From the cell containing the given text, extract its center point as [x, y] coordinate. 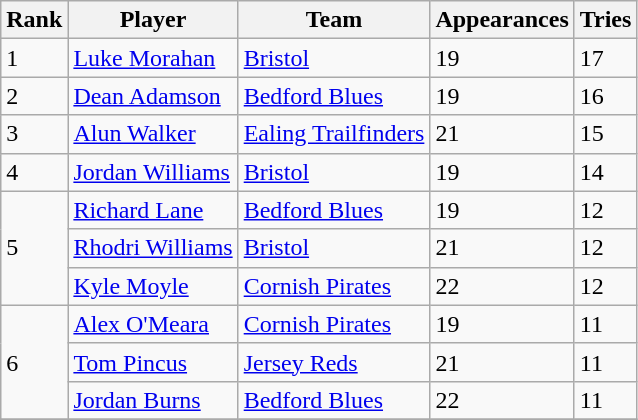
Tries [606, 20]
15 [606, 134]
Alex O'Meara [153, 324]
Richard Lane [153, 210]
4 [34, 172]
2 [34, 96]
3 [34, 134]
17 [606, 58]
Tom Pincus [153, 362]
Dean Adamson [153, 96]
14 [606, 172]
Jersey Reds [334, 362]
5 [34, 248]
Jordan Burns [153, 400]
Ealing Trailfinders [334, 134]
Luke Morahan [153, 58]
Jordan Williams [153, 172]
Rank [34, 20]
Kyle Moyle [153, 286]
1 [34, 58]
16 [606, 96]
Rhodri Williams [153, 248]
Alun Walker [153, 134]
Player [153, 20]
6 [34, 362]
Team [334, 20]
Appearances [502, 20]
